Search for the cell housing the specified text and yield its [X, Y] center coordinate. 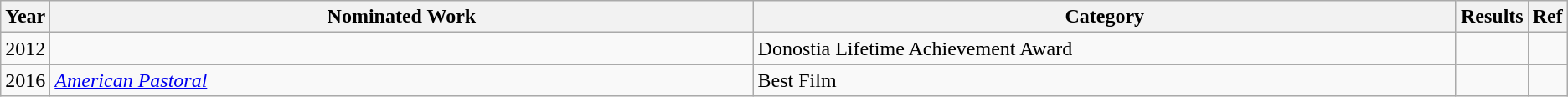
Best Film [1104, 80]
2012 [25, 48]
Ref [1548, 17]
2016 [25, 80]
Results [1492, 17]
American Pastoral [402, 80]
Year [25, 17]
Category [1104, 17]
Donostia Lifetime Achievement Award [1104, 48]
Nominated Work [402, 17]
